Search for the cell housing the specified text and yield its [X, Y] center coordinate. 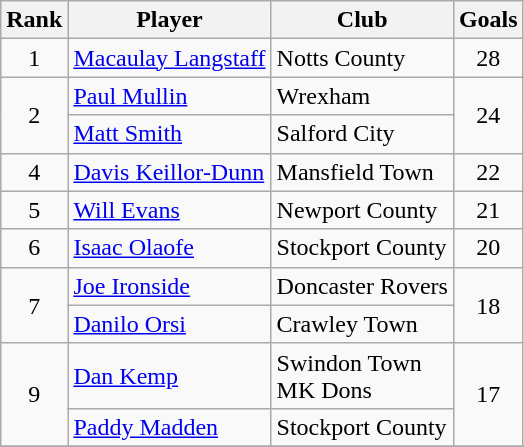
Doncaster Rovers [362, 286]
Davis Keillor-Dunn [170, 172]
20 [488, 248]
Crawley Town [362, 324]
Matt Smith [170, 134]
Wrexham [362, 96]
Will Evans [170, 210]
2 [34, 115]
Mansfield Town [362, 172]
Rank [34, 20]
Salford City [362, 134]
Isaac Olaofe [170, 248]
Club [362, 20]
9 [34, 394]
22 [488, 172]
5 [34, 210]
7 [34, 305]
21 [488, 210]
Paul Mullin [170, 96]
Newport County [362, 210]
24 [488, 115]
Dan Kemp [170, 376]
Danilo Orsi [170, 324]
Swindon Town MK Dons [362, 376]
4 [34, 172]
Paddy Madden [170, 427]
17 [488, 394]
Goals [488, 20]
6 [34, 248]
28 [488, 58]
Macaulay Langstaff [170, 58]
Notts County [362, 58]
Joe Ironside [170, 286]
Player [170, 20]
18 [488, 305]
1 [34, 58]
